Identify which cell holds the provided text, then report its (x, y) central coordinate. 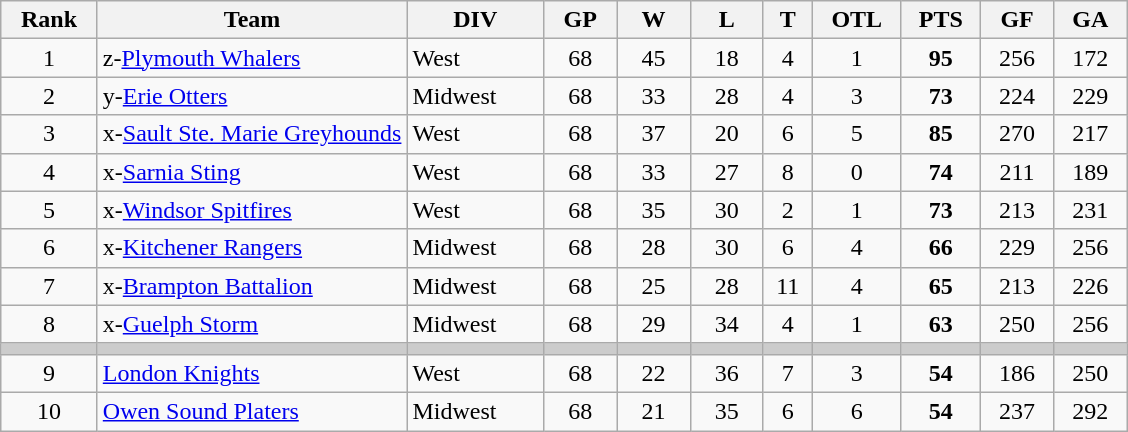
11 (788, 286)
74 (940, 172)
0 (856, 172)
Team (252, 20)
9 (50, 373)
y-Erie Otters (252, 96)
224 (1016, 96)
85 (940, 134)
L (726, 20)
211 (1016, 172)
OTL (856, 20)
GF (1016, 20)
186 (1016, 373)
GA (1090, 20)
GP (580, 20)
95 (940, 58)
37 (654, 134)
18 (726, 58)
PTS (940, 20)
20 (726, 134)
x-Brampton Battalion (252, 286)
Owen Sound Platers (252, 411)
226 (1090, 286)
22 (654, 373)
29 (654, 324)
172 (1090, 58)
63 (940, 324)
270 (1016, 134)
London Knights (252, 373)
10 (50, 411)
x-Guelph Storm (252, 324)
x-Sault Ste. Marie Greyhounds (252, 134)
DIV (476, 20)
21 (654, 411)
x-Sarnia Sting (252, 172)
217 (1090, 134)
x-Kitchener Rangers (252, 248)
231 (1090, 210)
z-Plymouth Whalers (252, 58)
189 (1090, 172)
25 (654, 286)
36 (726, 373)
292 (1090, 411)
x-Windsor Spitfires (252, 210)
Rank (50, 20)
45 (654, 58)
66 (940, 248)
237 (1016, 411)
W (654, 20)
34 (726, 324)
27 (726, 172)
65 (940, 286)
T (788, 20)
